Provide the (X, Y) coordinate of the cell's center where the given text is located.  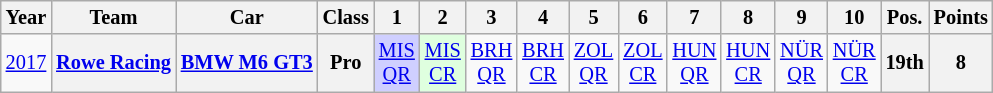
Points (961, 17)
2017 (26, 63)
HUNCR (748, 63)
BRHCR (543, 63)
NÜRCR (854, 63)
19th (905, 63)
Car (247, 17)
10 (854, 17)
Team (114, 17)
HUNQR (694, 63)
NÜRQR (802, 63)
4 (543, 17)
Pro (346, 63)
Rowe Racing (114, 63)
1 (397, 17)
7 (694, 17)
MISCR (443, 63)
9 (802, 17)
ZOLCR (642, 63)
2 (443, 17)
MISQR (397, 63)
3 (492, 17)
Pos. (905, 17)
Class (346, 17)
5 (594, 17)
Year (26, 17)
BRHQR (492, 63)
ZOLQR (594, 63)
6 (642, 17)
BMW M6 GT3 (247, 63)
